Return (X, Y) of the center of cell containing provided text 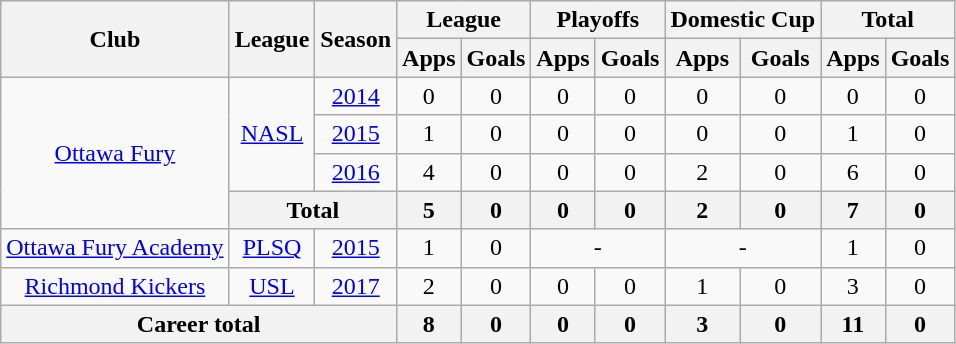
PLSQ (272, 248)
Richmond Kickers (115, 286)
2016 (356, 172)
7 (853, 210)
2014 (356, 96)
USL (272, 286)
Domestic Cup (743, 20)
5 (429, 210)
4 (429, 172)
Club (115, 39)
Ottawa Fury Academy (115, 248)
2017 (356, 286)
Ottawa Fury (115, 153)
Playoffs (598, 20)
6 (853, 172)
11 (853, 324)
Career total (199, 324)
Season (356, 39)
NASL (272, 134)
8 (429, 324)
